Detect which cell encompasses the target text, then output its (x, y) center coordinate. 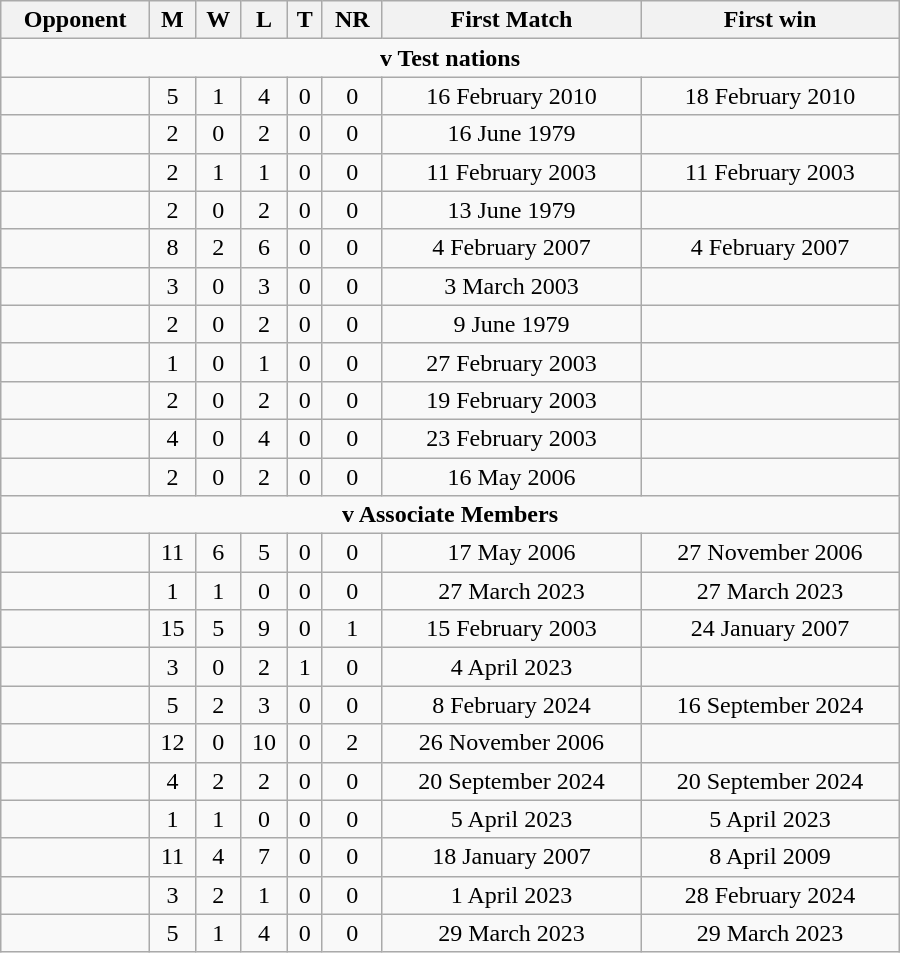
v Test nations (450, 58)
T (304, 20)
19 February 2003 (511, 400)
First Match (511, 20)
23 February 2003 (511, 438)
26 November 2006 (511, 743)
8 (173, 248)
16 June 1979 (511, 134)
16 May 2006 (511, 477)
3 March 2003 (511, 286)
9 (264, 629)
15 February 2003 (511, 629)
13 June 1979 (511, 210)
7 (264, 857)
Opponent (76, 20)
17 May 2006 (511, 553)
10 (264, 743)
v Associate Members (450, 515)
First win (770, 20)
16 September 2024 (770, 705)
27 November 2006 (770, 553)
W (218, 20)
1 April 2023 (511, 895)
12 (173, 743)
18 January 2007 (511, 857)
18 February 2010 (770, 96)
27 February 2003 (511, 362)
24 January 2007 (770, 629)
9 June 1979 (511, 324)
8 April 2009 (770, 857)
L (264, 20)
8 February 2024 (511, 705)
NR (352, 20)
28 February 2024 (770, 895)
15 (173, 629)
4 April 2023 (511, 667)
M (173, 20)
16 February 2010 (511, 96)
